Scan for the cell matching the given text and deliver its [X, Y] coordinate at center. 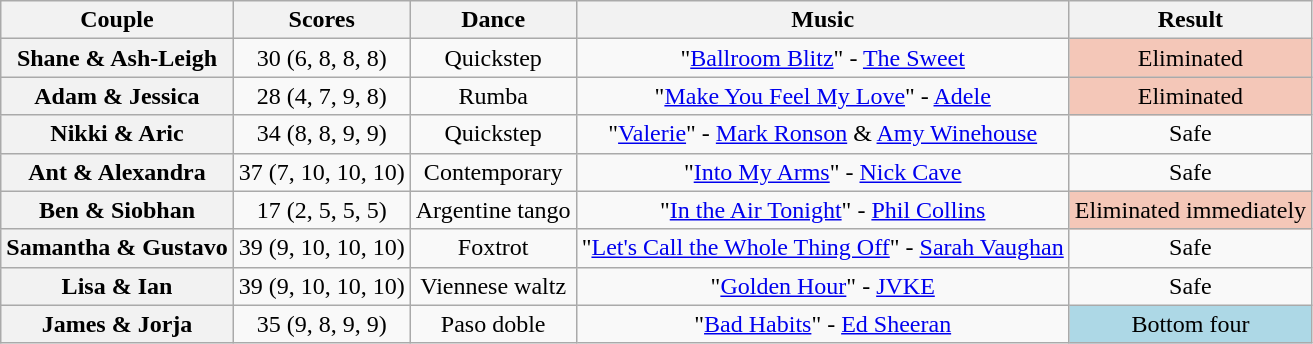
Lisa & Ian [117, 286]
Foxtrot [493, 248]
Couple [117, 20]
"Let's Call the Whole Thing Off" - Sarah Vaughan [822, 248]
"Golden Hour" - JVKE [822, 286]
Ben & Siobhan [117, 210]
Adam & Jessica [117, 96]
Contemporary [493, 172]
Samantha & Gustavo [117, 248]
Bottom four [1190, 324]
Eliminated immediately [1190, 210]
"Valerie" - Mark Ronson & Amy Winehouse [822, 134]
Paso doble [493, 324]
28 (4, 7, 9, 8) [322, 96]
Rumba [493, 96]
Result [1190, 20]
"In the Air Tonight" - Phil Collins [822, 210]
Viennese waltz [493, 286]
Argentine tango [493, 210]
17 (2, 5, 5, 5) [322, 210]
Scores [322, 20]
34 (8, 8, 9, 9) [322, 134]
"Bad Habits" - Ed Sheeran [822, 324]
35 (9, 8, 9, 9) [322, 324]
"Into My Arms" - Nick Cave [822, 172]
37 (7, 10, 10, 10) [322, 172]
James & Jorja [117, 324]
Shane & Ash-Leigh [117, 58]
Dance [493, 20]
"Make You Feel My Love" - Adele [822, 96]
Music [822, 20]
30 (6, 8, 8, 8) [322, 58]
Ant & Alexandra [117, 172]
Nikki & Aric [117, 134]
"Ballroom Blitz" - The Sweet [822, 58]
